Search for the cell housing the specified text and yield its [X, Y] center coordinate. 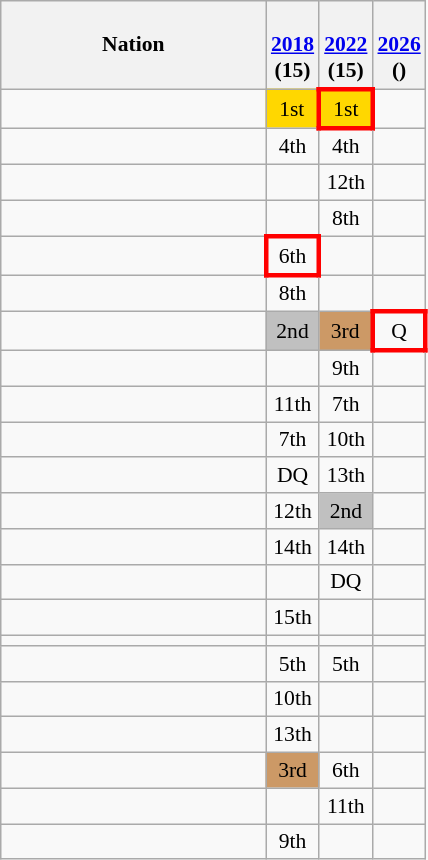
15th [292, 618]
Q [398, 332]
2026 () [398, 45]
Nation [134, 45]
2018 (15) [292, 45]
2022 (15) [346, 45]
